Identify which cell holds the provided text, then report its [X, Y] central coordinate. 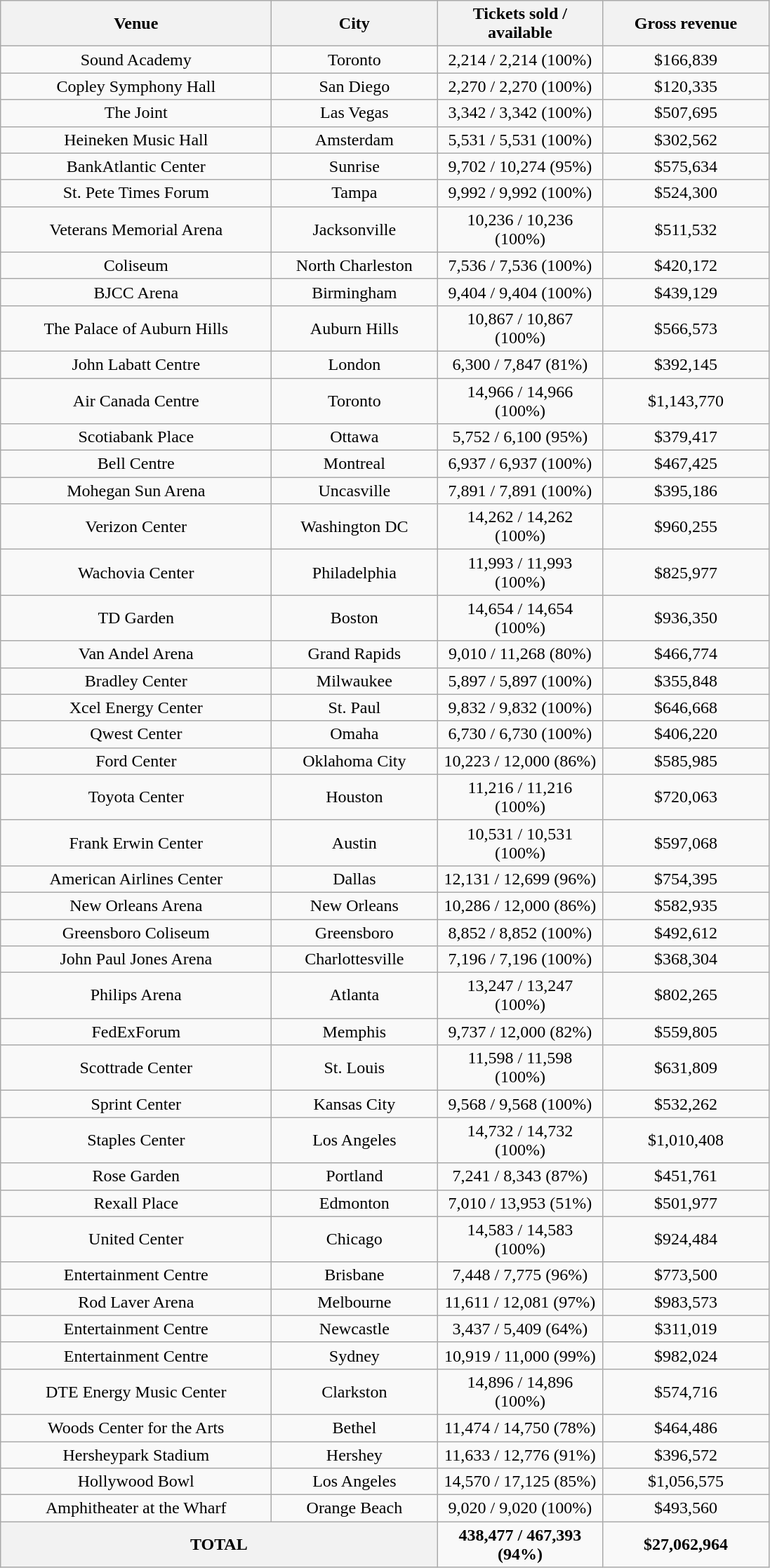
St. Louis [354, 1068]
The Palace of Auburn Hills [136, 328]
$406,220 [686, 734]
$802,265 [686, 995]
Woods Center for the Arts [136, 1428]
$1,010,408 [686, 1140]
New Orleans [354, 905]
Bell Centre [136, 464]
11,216 / 11,216 (100%) [520, 797]
Staples Center [136, 1140]
Houston [354, 797]
$466,774 [686, 654]
Air Canada Centre [136, 400]
Heineken Music Hall [136, 140]
Wachovia Center [136, 573]
Sound Academy [136, 60]
$467,425 [686, 464]
Newcastle [354, 1329]
John Paul Jones Arena [136, 959]
Washington DC [354, 526]
Sydney [354, 1355]
9,404 / 9,404 (100%) [520, 292]
$532,262 [686, 1104]
Portland [354, 1176]
$631,809 [686, 1068]
Omaha [354, 734]
$501,977 [686, 1203]
9,020 / 9,020 (100%) [520, 1508]
Veterans Memorial Arena [136, 229]
Coliseum [136, 265]
Grand Rapids [354, 654]
$575,634 [686, 166]
9,702 / 10,274 (95%) [520, 166]
Copley Symphony Hall [136, 86]
Van Andel Arena [136, 654]
$392,145 [686, 364]
3,342 / 3,342 (100%) [520, 113]
Amsterdam [354, 140]
BJCC Arena [136, 292]
United Center [136, 1240]
9,992 / 9,992 (100%) [520, 193]
DTE Energy Music Center [136, 1391]
Bethel [354, 1428]
Kansas City [354, 1104]
Ottawa [354, 437]
Mohegan Sun Arena [136, 491]
Sprint Center [136, 1104]
Milwaukee [354, 681]
11,598 / 11,598 (100%) [520, 1068]
$754,395 [686, 879]
11,633 / 12,776 (91%) [520, 1455]
Verizon Center [136, 526]
Greensboro Coliseum [136, 933]
10,223 / 12,000 (86%) [520, 761]
BankAtlantic Center [136, 166]
7,241 / 8,343 (87%) [520, 1176]
Tampa [354, 193]
5,897 / 5,897 (100%) [520, 681]
City [354, 24]
7,196 / 7,196 (100%) [520, 959]
Frank Erwin Center [136, 842]
Orange Beach [354, 1508]
New Orleans Arena [136, 905]
$773,500 [686, 1275]
Auburn Hills [354, 328]
Toyota Center [136, 797]
6,937 / 6,937 (100%) [520, 464]
The Joint [136, 113]
10,531 / 10,531 (100%) [520, 842]
Chicago [354, 1240]
9,737 / 12,000 (82%) [520, 1032]
John Labatt Centre [136, 364]
$960,255 [686, 526]
14,570 / 17,125 (85%) [520, 1482]
9,568 / 9,568 (100%) [520, 1104]
Las Vegas [354, 113]
11,993 / 11,993 (100%) [520, 573]
$936,350 [686, 618]
San Diego [354, 86]
Ford Center [136, 761]
$566,573 [686, 328]
5,752 / 6,100 (95%) [520, 437]
Atlanta [354, 995]
6,730 / 6,730 (100%) [520, 734]
$120,335 [686, 86]
Boston [354, 618]
$511,532 [686, 229]
Greensboro [354, 933]
14,896 / 14,896 (100%) [520, 1391]
$493,560 [686, 1508]
Melbourne [354, 1302]
Edmonton [354, 1203]
Rexall Place [136, 1203]
Amphitheater at the Wharf [136, 1508]
Hersheypark Stadium [136, 1455]
Jacksonville [354, 229]
10,919 / 11,000 (99%) [520, 1355]
14,583 / 14,583 (100%) [520, 1240]
Brisbane [354, 1275]
7,448 / 7,775 (96%) [520, 1275]
FedExForum [136, 1032]
$524,300 [686, 193]
12,131 / 12,699 (96%) [520, 879]
7,010 / 13,953 (51%) [520, 1203]
5,531 / 5,531 (100%) [520, 140]
Rose Garden [136, 1176]
$574,716 [686, 1391]
$302,562 [686, 140]
$983,573 [686, 1302]
Tickets sold / available [520, 24]
American Airlines Center [136, 879]
Hershey [354, 1455]
Uncasville [354, 491]
$492,612 [686, 933]
3,437 / 5,409 (64%) [520, 1329]
Venue [136, 24]
$582,935 [686, 905]
Philadelphia [354, 573]
Memphis [354, 1032]
$368,304 [686, 959]
London [354, 364]
Dallas [354, 879]
9,010 / 11,268 (80%) [520, 654]
$166,839 [686, 60]
St. Pete Times Forum [136, 193]
$355,848 [686, 681]
11,611 / 12,081 (97%) [520, 1302]
$311,019 [686, 1329]
$420,172 [686, 265]
Qwest Center [136, 734]
$379,417 [686, 437]
$507,695 [686, 113]
$720,063 [686, 797]
10,286 / 12,000 (86%) [520, 905]
11,474 / 14,750 (78%) [520, 1428]
14,732 / 14,732 (100%) [520, 1140]
438,477 / 467,393 (94%) [520, 1544]
$924,484 [686, 1240]
Scotiabank Place [136, 437]
$451,761 [686, 1176]
Scottrade Center [136, 1068]
North Charleston [354, 265]
TOTAL [219, 1544]
$559,805 [686, 1032]
Philips Arena [136, 995]
$825,977 [686, 573]
14,654 / 14,654 (100%) [520, 618]
St. Paul [354, 707]
Gross revenue [686, 24]
Oklahoma City [354, 761]
TD Garden [136, 618]
Xcel Energy Center [136, 707]
$395,186 [686, 491]
6,300 / 7,847 (81%) [520, 364]
7,536 / 7,536 (100%) [520, 265]
13,247 / 13,247 (100%) [520, 995]
$396,572 [686, 1455]
7,891 / 7,891 (100%) [520, 491]
$646,668 [686, 707]
$585,985 [686, 761]
$982,024 [686, 1355]
Rod Laver Arena [136, 1302]
Clarkston [354, 1391]
$1,143,770 [686, 400]
Sunrise [354, 166]
Charlottesville [354, 959]
Bradley Center [136, 681]
14,966 / 14,966 (100%) [520, 400]
9,832 / 9,832 (100%) [520, 707]
10,236 / 10,236 (100%) [520, 229]
10,867 / 10,867 (100%) [520, 328]
$27,062,964 [686, 1544]
$439,129 [686, 292]
2,214 / 2,214 (100%) [520, 60]
8,852 / 8,852 (100%) [520, 933]
$464,486 [686, 1428]
Montreal [354, 464]
14,262 / 14,262 (100%) [520, 526]
Birmingham [354, 292]
$597,068 [686, 842]
Hollywood Bowl [136, 1482]
Austin [354, 842]
2,270 / 2,270 (100%) [520, 86]
$1,056,575 [686, 1482]
